Identify which cell holds the provided text, then report its [x, y] central coordinate. 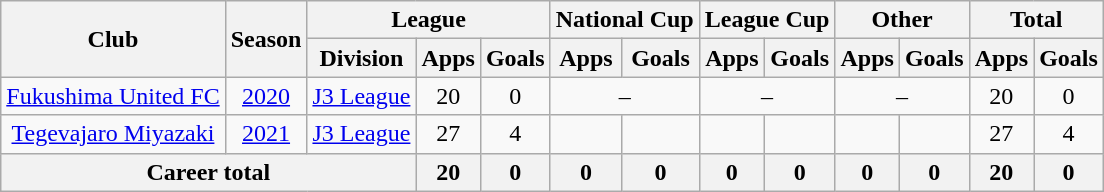
Other [902, 20]
2020 [266, 96]
Fukushima United FC [113, 96]
2021 [266, 134]
Season [266, 39]
Career total [208, 172]
Division [362, 58]
Tegevajaro Miyazaki [113, 134]
Club [113, 39]
League Cup [767, 20]
Total [1036, 20]
League [428, 20]
National Cup [624, 20]
